Return the [x, y] coordinate for the center point of the cell that contains the specified text.  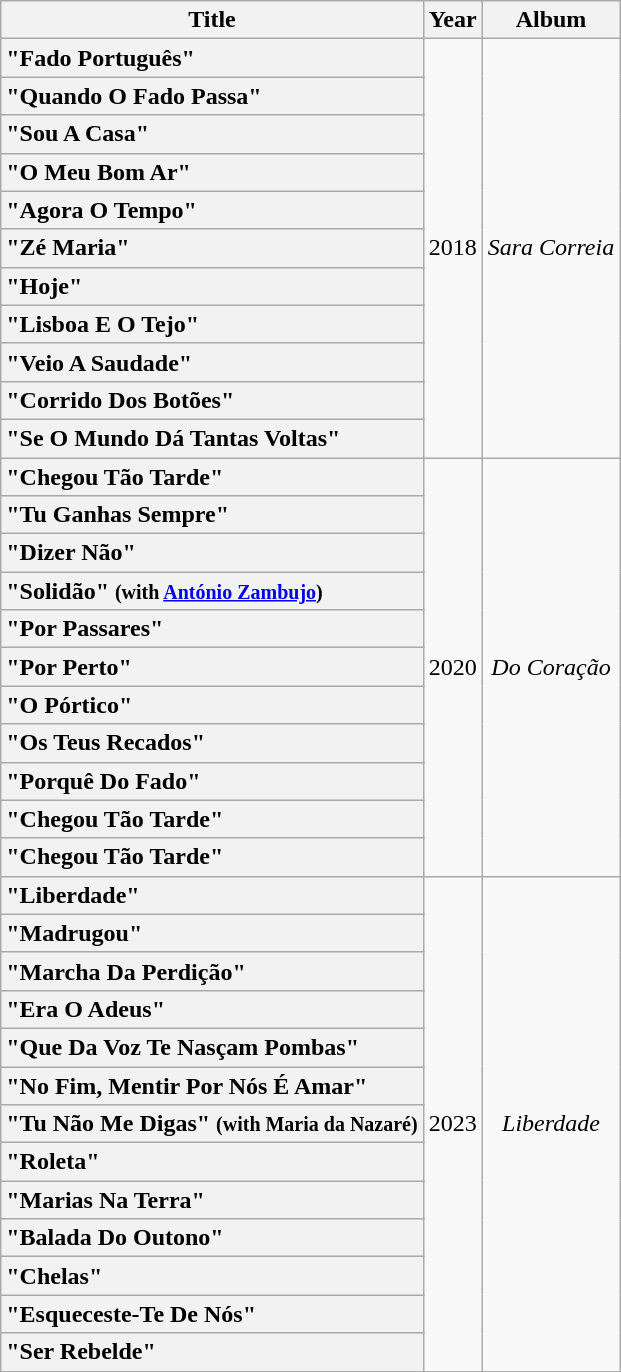
"Porquê Do Fado" [212, 781]
"Por Perto" [212, 667]
"Esqueceste-Te De Nós" [212, 1314]
2018 [452, 248]
"Tu Ganhas Sempre" [212, 515]
Liberdade [551, 1124]
Album [551, 20]
2020 [452, 668]
"Tu Não Me Digas" (with Maria da Nazaré) [212, 1124]
2023 [452, 1124]
"Que Da Voz Te Nasçam Pombas" [212, 1047]
"O Pórtico" [212, 705]
"Era O Adeus" [212, 1009]
"Agora O Tempo" [212, 210]
"No Fim, Mentir Por Nós É Amar" [212, 1085]
"Roleta" [212, 1162]
"Solidão" (with António Zambujo) [212, 591]
"Zé Maria" [212, 248]
Year [452, 20]
"Corrido Dos Botões" [212, 400]
"Por Passares" [212, 629]
"Fado Português" [212, 58]
Do Coração [551, 668]
"Os Teus Recados" [212, 743]
"Se O Mundo Dá Tantas Voltas" [212, 438]
Title [212, 20]
"Lisboa E O Tejo" [212, 324]
"Marias Na Terra" [212, 1200]
"Sou A Casa" [212, 134]
"Marcha Da Perdição" [212, 971]
"Chelas" [212, 1276]
"Madrugou" [212, 933]
"Hoje" [212, 286]
"Dizer Não" [212, 553]
"Ser Rebelde" [212, 1352]
"Quando O Fado Passa" [212, 96]
"Balada Do Outono" [212, 1238]
"Liberdade" [212, 895]
Sara Correia [551, 248]
"Veio A Saudade" [212, 362]
"O Meu Bom Ar" [212, 172]
